Output the [X, Y] coordinate of the center of the cell containing the given text.  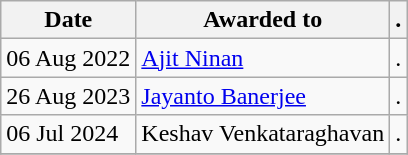
Ajit Ninan [263, 58]
Date [68, 20]
Jayanto Banerjee [263, 96]
Keshav Venkataraghavan [263, 134]
06 Jul 2024 [68, 134]
26 Aug 2023 [68, 96]
Awarded to [263, 20]
06 Aug 2022 [68, 58]
